Extract the (x, y) coordinate from the center of the cell holding the provided text.  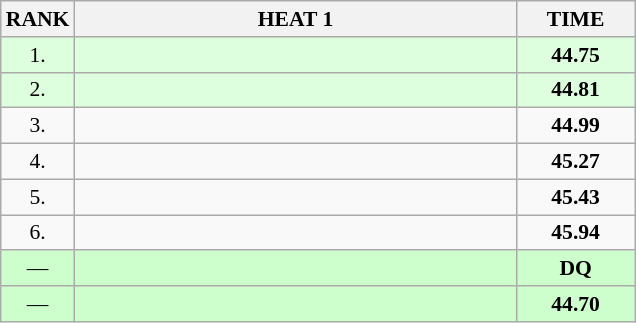
45.43 (576, 197)
6. (38, 233)
44.99 (576, 126)
1. (38, 55)
RANK (38, 19)
TIME (576, 19)
DQ (576, 269)
2. (38, 90)
45.94 (576, 233)
44.70 (576, 304)
45.27 (576, 162)
HEAT 1 (295, 19)
3. (38, 126)
44.75 (576, 55)
4. (38, 162)
5. (38, 197)
44.81 (576, 90)
